Scan for the cell matching the given text and deliver its [x, y] coordinate at center. 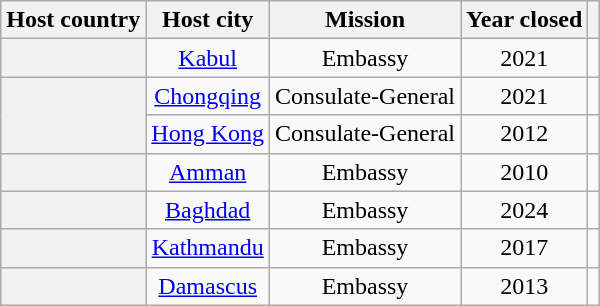
Year closed [524, 20]
2017 [524, 248]
2013 [524, 286]
2024 [524, 210]
Chongqing [208, 96]
Host city [208, 20]
Mission [366, 20]
Damascus [208, 286]
Amman [208, 172]
Baghdad [208, 210]
Kabul [208, 58]
2012 [524, 134]
Hong Kong [208, 134]
2010 [524, 172]
Host country [74, 20]
Kathmandu [208, 248]
